Extract the [X, Y] coordinate from the center of the cell holding the provided text.  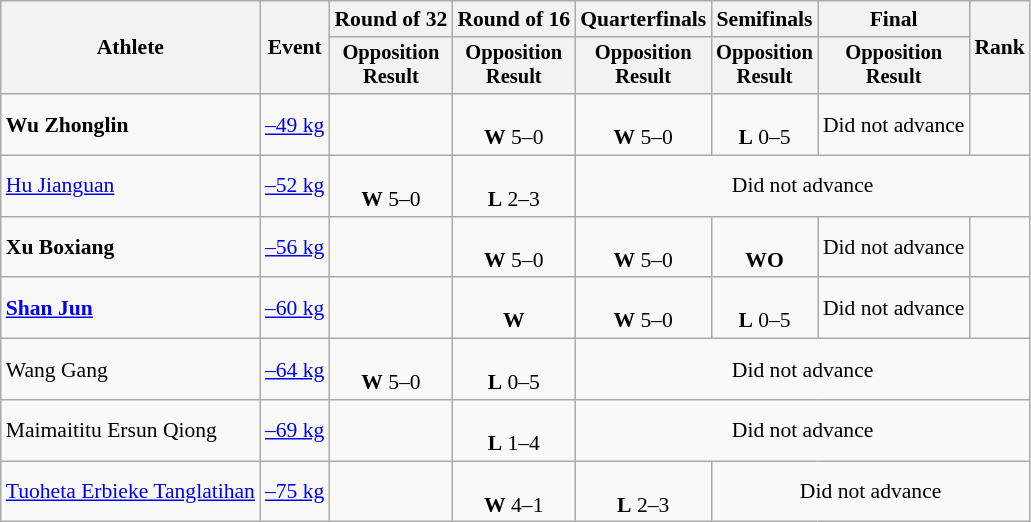
Rank [1000, 48]
Athlete [130, 48]
Wu Zhonglin [130, 124]
W [514, 308]
WO [764, 248]
W 4–1 [514, 492]
Final [894, 19]
–69 kg [294, 430]
Shan Jun [130, 308]
–49 kg [294, 124]
–60 kg [294, 308]
Round of 32 [390, 19]
–64 kg [294, 370]
Round of 16 [514, 19]
Quarterfinals [643, 19]
–75 kg [294, 492]
–56 kg [294, 248]
–52 kg [294, 186]
Maimaititu Ersun Qiong [130, 430]
L 1–4 [514, 430]
Tuoheta Erbieke Tanglatihan [130, 492]
Semifinals [764, 19]
Event [294, 48]
Hu Jianguan [130, 186]
Wang Gang [130, 370]
Xu Boxiang [130, 248]
